Return [X, Y] of the center of cell containing provided text 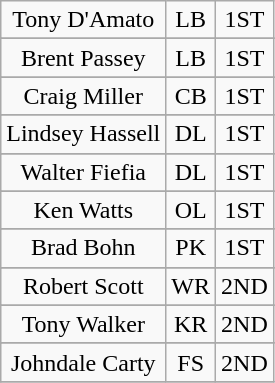
Tony Walker [84, 324]
FS [191, 362]
Lindsey Hassell [84, 134]
Ken Watts [84, 210]
OL [191, 210]
WR [191, 286]
Tony D'Amato [84, 20]
Robert Scott [84, 286]
Craig Miller [84, 96]
Walter Fiefia [84, 172]
CB [191, 96]
PK [191, 248]
Johndale Carty [84, 362]
KR [191, 324]
Brent Passey [84, 58]
Brad Bohn [84, 248]
